Provide the (x, y) coordinate of the cell's center where the given text is located.  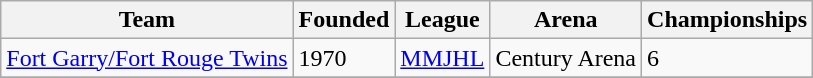
League (442, 20)
6 (728, 58)
Championships (728, 20)
Team (147, 20)
Fort Garry/Fort Rouge Twins (147, 58)
Arena (566, 20)
1970 (344, 58)
MMJHL (442, 58)
Century Arena (566, 58)
Founded (344, 20)
